Locate the cell with the specified text and output its [X, Y] center coordinate. 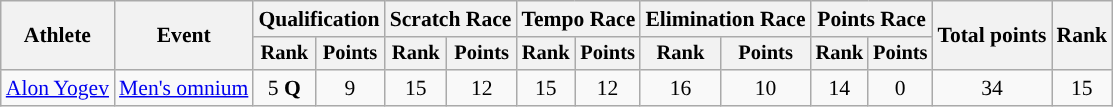
Event [184, 36]
34 [992, 88]
Athlete [58, 36]
9 [350, 88]
Points Race [872, 19]
16 [680, 88]
14 [840, 88]
Alon Yogev [58, 88]
Scratch Race [451, 19]
10 [766, 88]
Qualification [318, 19]
Elimination Race [725, 19]
Tempo Race [578, 19]
Men's omnium [184, 88]
5 Q [284, 88]
0 [900, 88]
Total points [992, 36]
